Extract the (X, Y) coordinate from the center of the cell holding the provided text.  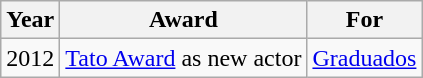
Award (184, 20)
Tato Award as new actor (184, 58)
Graduados (364, 58)
For (364, 20)
2012 (30, 58)
Year (30, 20)
